Identify which cell holds the provided text, then report its (x, y) central coordinate. 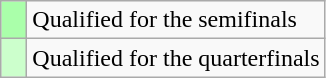
Qualified for the quarterfinals (176, 58)
Qualified for the semifinals (176, 20)
